Capture the cell that displays the provided text and extract its (x, y) central coordinate. 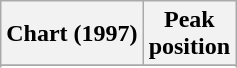
Peakposition (189, 34)
Chart (1997) (72, 34)
